From the cell containing the given text, extract its center point as [X, Y] coordinate. 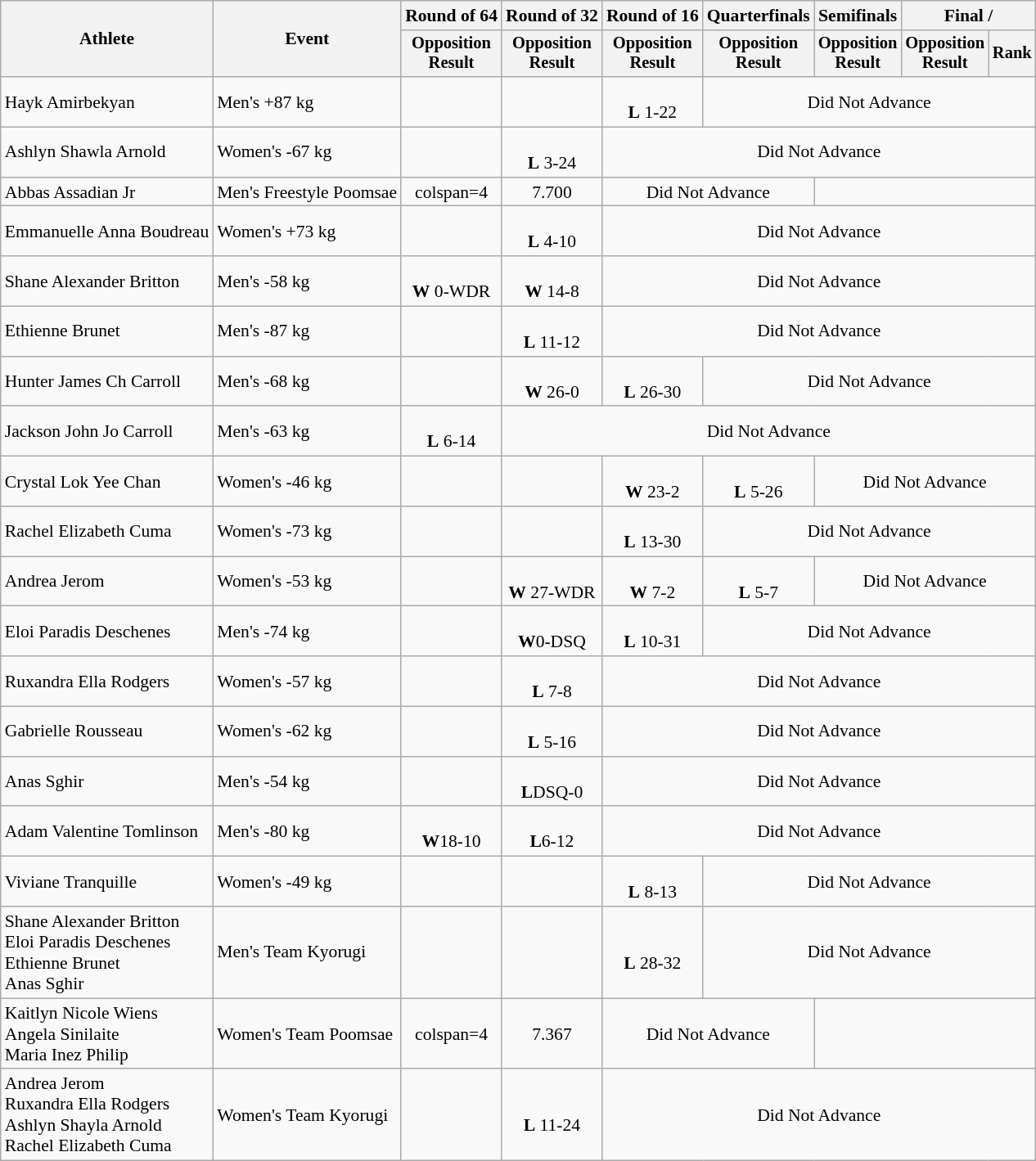
Quarterfinals [759, 16]
Shane Alexander BrittonEloi Paradis DeschenesEthienne BrunetAnas Sghir [107, 952]
Women's -53 kg [307, 581]
L 10-31 [653, 632]
Hayk Amirbekyan [107, 101]
Athlete [107, 39]
L 1-22 [653, 101]
Women's -57 kg [307, 681]
L 11-12 [552, 332]
L 3-24 [552, 152]
L 11-24 [552, 1115]
Andrea Jerom [107, 581]
Round of 32 [552, 16]
L 5-16 [552, 731]
Men's -58 kg [307, 281]
Rachel Elizabeth Cuma [107, 532]
Women's -67 kg [307, 152]
Women's Team Poomsae [307, 1034]
W18-10 [452, 831]
Shane Alexander Britton [107, 281]
L 5-26 [759, 481]
W 7-2 [653, 581]
L 5-7 [759, 581]
Gabrielle Rousseau [107, 731]
Men's Team Kyorugi [307, 952]
Hunter James Ch Carroll [107, 381]
W 14-8 [552, 281]
Men's -54 kg [307, 782]
7.700 [552, 192]
L 13-30 [653, 532]
Women's -49 kg [307, 882]
Women's -62 kg [307, 731]
Men's +87 kg [307, 101]
Women's -46 kg [307, 481]
Men's -80 kg [307, 831]
W 0-WDR [452, 281]
Anas Sghir [107, 782]
Viviane Tranquille [107, 882]
L 26-30 [653, 381]
Emmanuelle Anna Boudreau [107, 231]
Ruxandra Ella Rodgers [107, 681]
Men's -63 kg [307, 432]
Event [307, 39]
Rank [1012, 54]
Women's Team Kyorugi [307, 1115]
Andrea JeromRuxandra Ella RodgersAshlyn Shayla ArnoldRachel Elizabeth Cuma [107, 1115]
7.367 [552, 1034]
W 23-2 [653, 481]
Adam Valentine Tomlinson [107, 831]
Round of 16 [653, 16]
LDSQ-0 [552, 782]
L 28-32 [653, 952]
Abbas Assadian Jr [107, 192]
L6-12 [552, 831]
Men's Freestyle Poomsae [307, 192]
L 7-8 [552, 681]
Jackson John Jo Carroll [107, 432]
Kaitlyn Nicole WiensAngela SinilaiteMaria Inez Philip [107, 1034]
Men's -87 kg [307, 332]
Eloi Paradis Deschenes [107, 632]
Men's -74 kg [307, 632]
Semifinals [858, 16]
Ashlyn Shawla Arnold [107, 152]
L 6-14 [452, 432]
Men's -68 kg [307, 381]
W 27-WDR [552, 581]
Women's +73 kg [307, 231]
Crystal Lok Yee Chan [107, 481]
Final / [968, 16]
Round of 64 [452, 16]
Women's -73 kg [307, 532]
Ethienne Brunet [107, 332]
W0-DSQ [552, 632]
L 8-13 [653, 882]
W 26-0 [552, 381]
L 4-10 [552, 231]
